Pinpoint the cell where the given text exists, returning its (X, Y) midpoint coordinate. 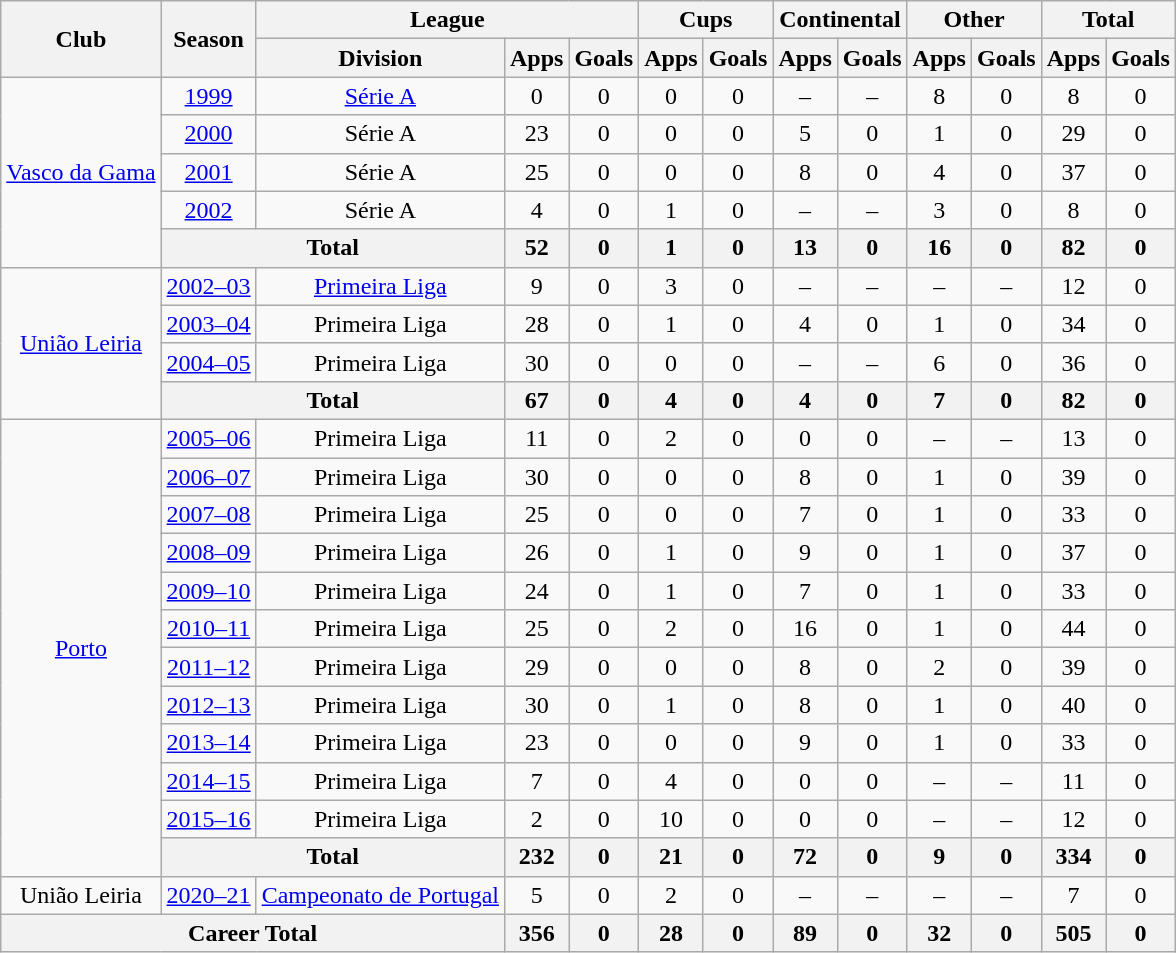
232 (536, 857)
2012–13 (208, 705)
2013–14 (208, 743)
League (448, 20)
Vasco da Gama (81, 172)
Cups (706, 20)
6 (939, 362)
21 (671, 857)
2011–12 (208, 667)
2005–06 (208, 438)
40 (1073, 705)
67 (536, 400)
72 (805, 857)
Continental (840, 20)
2010–11 (208, 629)
89 (805, 933)
2002–03 (208, 286)
32 (939, 933)
52 (536, 248)
2000 (208, 134)
356 (536, 933)
Club (81, 39)
2020–21 (208, 895)
1999 (208, 96)
34 (1073, 324)
2015–16 (208, 819)
2003–04 (208, 324)
2014–15 (208, 781)
26 (536, 553)
Season (208, 39)
2001 (208, 172)
36 (1073, 362)
44 (1073, 629)
24 (536, 591)
Career Total (253, 933)
505 (1073, 933)
2004–05 (208, 362)
Division (380, 58)
2008–09 (208, 553)
2009–10 (208, 591)
2006–07 (208, 477)
Campeonato de Portugal (380, 895)
334 (1073, 857)
Porto (81, 648)
Other (974, 20)
2002 (208, 210)
2007–08 (208, 515)
10 (671, 819)
